Scan for the cell matching the given text and deliver its (x, y) coordinate at center. 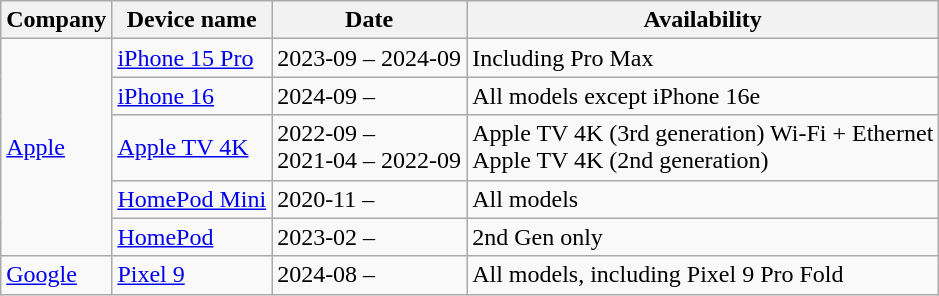
Pixel 9 (192, 275)
2022-09 –2021-04 – 2022-09 (370, 148)
2020-11 – (370, 199)
Apple TV 4K (192, 148)
Company (56, 20)
iPhone 16 (192, 96)
All models, including Pixel 9 Pro Fold (703, 275)
HomePod Mini (192, 199)
iPhone 15 Pro (192, 58)
Date (370, 20)
HomePod (192, 237)
All models except iPhone 16e (703, 96)
2023-09 – 2024-09 (370, 58)
Availability (703, 20)
All models (703, 199)
2nd Gen only (703, 237)
Device name (192, 20)
Apple (56, 148)
Including Pro Max (703, 58)
Google (56, 275)
2024-09 – (370, 96)
2024-08 – (370, 275)
Apple TV 4K (3rd generation) Wi-Fi + EthernetApple TV 4K (2nd generation) (703, 148)
2023-02 – (370, 237)
